Pinpoint the cell where the given text exists, returning its [x, y] midpoint coordinate. 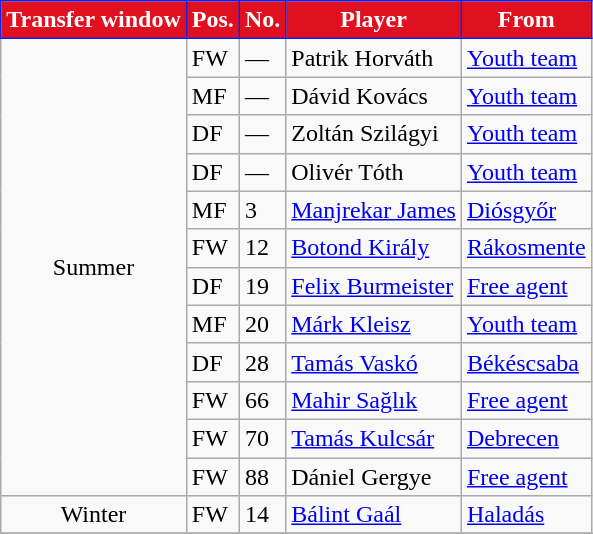
Botond Király [374, 248]
Dávid Kovács [374, 96]
66 [262, 400]
Békéscsaba [526, 362]
Haladás [526, 515]
70 [262, 438]
From [526, 20]
Player [374, 20]
14 [262, 515]
3 [262, 210]
Patrik Horváth [374, 58]
Manjrekar James [374, 210]
Márk Kleisz [374, 324]
Olivér Tóth [374, 172]
Mahir Sağlık [374, 400]
Dániel Gergye [374, 477]
Tamás Vaskó [374, 362]
No. [262, 20]
28 [262, 362]
19 [262, 286]
Bálint Gaál [374, 515]
12 [262, 248]
Felix Burmeister [374, 286]
Summer [94, 268]
Rákosmente [526, 248]
88 [262, 477]
Tamás Kulcsár [374, 438]
Diósgyőr [526, 210]
Zoltán Szilágyi [374, 134]
20 [262, 324]
Winter [94, 515]
Transfer window [94, 20]
Pos. [212, 20]
Debrecen [526, 438]
